Return the [x, y] coordinate for the center point of the cell that contains the specified text.  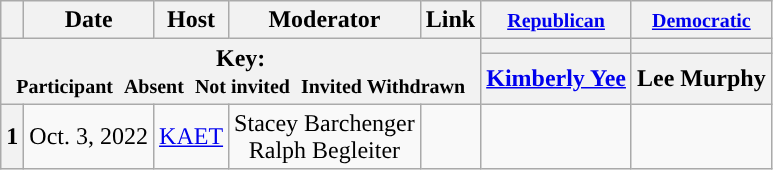
Lee Murphy [701, 78]
Republican [556, 20]
Date [89, 20]
1 [12, 136]
KAET [192, 136]
Oct. 3, 2022 [89, 136]
Kimberly Yee [556, 78]
Link [450, 20]
Key: Participant Absent Not invited Invited Withdrawn [241, 72]
Democratic [701, 20]
Stacey BarchengerRalph Begleiter [325, 136]
Moderator [325, 20]
Host [192, 20]
